Search for the cell housing the specified text and yield its (X, Y) center coordinate. 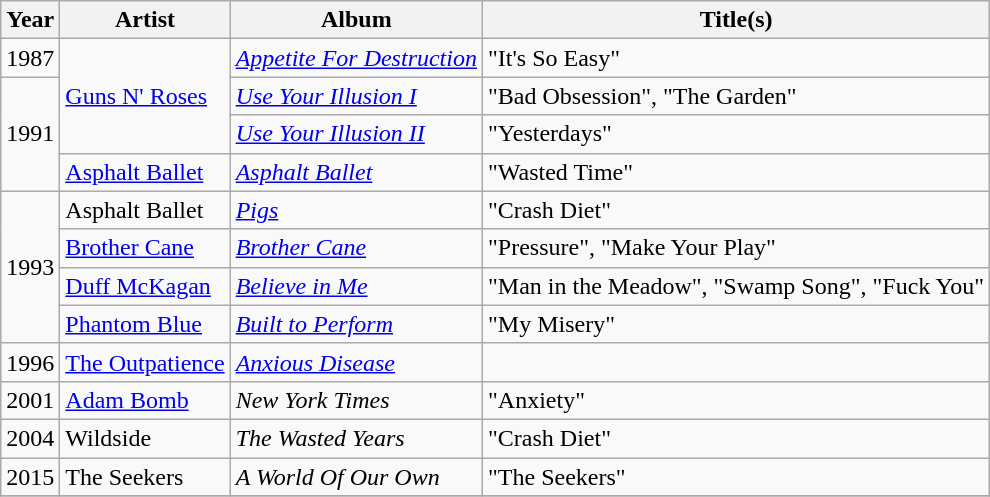
Adam Bomb (145, 400)
1996 (30, 362)
Believe in Me (356, 286)
"My Misery" (736, 324)
Anxious Disease (356, 362)
"Bad Obsession", "The Garden" (736, 96)
The Wasted Years (356, 438)
The Seekers (145, 477)
Title(s) (736, 20)
Album (356, 20)
"The Seekers" (736, 477)
"Wasted Time" (736, 172)
Phantom Blue (145, 324)
The Outpatience (145, 362)
"Yesterdays" (736, 134)
"Anxiety" (736, 400)
Duff McKagan (145, 286)
A World Of Our Own (356, 477)
2001 (30, 400)
Use Your Illusion II (356, 134)
1993 (30, 267)
Wildside (145, 438)
Pigs (356, 210)
Year (30, 20)
Built to Perform (356, 324)
New York Times (356, 400)
Artist (145, 20)
1991 (30, 134)
1987 (30, 58)
"It's So Easy" (736, 58)
Use Your Illusion I (356, 96)
Guns N' Roses (145, 96)
"Man in the Meadow", "Swamp Song", "Fuck You" (736, 286)
"Pressure", "Make Your Play" (736, 248)
Appetite For Destruction (356, 58)
2015 (30, 477)
2004 (30, 438)
